Return (X, Y) of the center of cell containing provided text 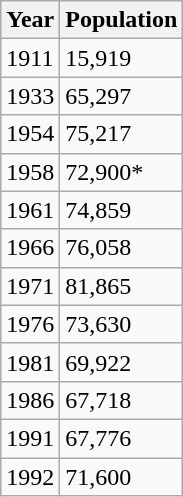
65,297 (122, 96)
69,922 (122, 362)
74,859 (122, 210)
72,900* (122, 172)
Population (122, 20)
1954 (30, 134)
73,630 (122, 324)
1961 (30, 210)
67,776 (122, 438)
76,058 (122, 248)
1966 (30, 248)
1933 (30, 96)
15,919 (122, 58)
1981 (30, 362)
71,600 (122, 477)
1976 (30, 324)
67,718 (122, 400)
1991 (30, 438)
1958 (30, 172)
1986 (30, 400)
81,865 (122, 286)
1971 (30, 286)
1911 (30, 58)
1992 (30, 477)
75,217 (122, 134)
Year (30, 20)
